Return [X, Y] of the center of cell containing provided text 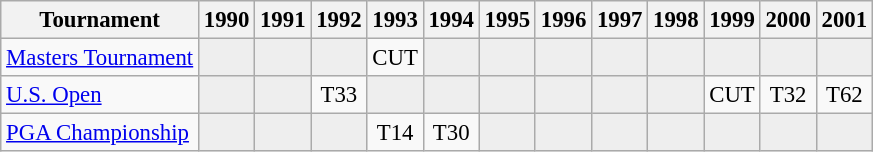
1992 [339, 20]
1997 [620, 20]
2001 [844, 20]
T62 [844, 95]
PGA Championship [100, 133]
T32 [788, 95]
Tournament [100, 20]
1999 [732, 20]
1996 [563, 20]
Masters Tournament [100, 58]
1995 [507, 20]
T30 [451, 133]
1998 [676, 20]
T33 [339, 95]
1990 [227, 20]
1991 [283, 20]
T14 [395, 133]
2000 [788, 20]
1993 [395, 20]
U.S. Open [100, 95]
1994 [451, 20]
